Search for the cell housing the specified text and yield its (x, y) center coordinate. 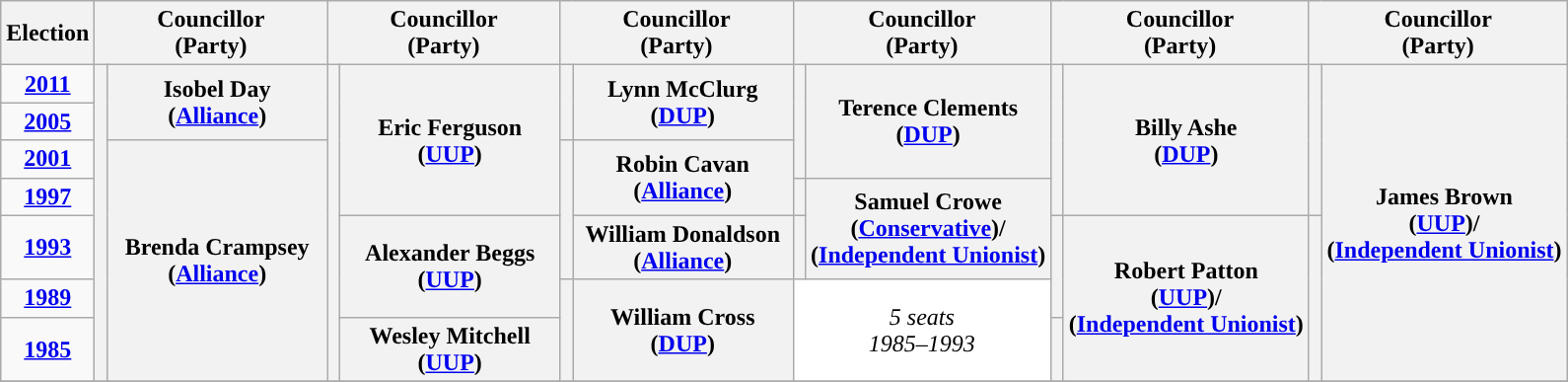
Robert Patton (UUP)/ (Independent Unionist) (1185, 298)
2001 (47, 159)
Alexander Beggs (UUP) (450, 267)
2005 (47, 121)
1985 (47, 349)
Terence Clements (DUP) (929, 121)
Robin Cavan (Alliance) (682, 178)
Isobel Day (Alliance) (217, 103)
Lynn McClurg (DUP) (682, 103)
William Donaldson (Alliance) (682, 247)
Wesley Mitchell (UUP) (450, 349)
1989 (47, 298)
5 seats1985–1993 (922, 330)
2011 (47, 84)
Billy Ashe (DUP) (1185, 140)
Eric Ferguson (UUP) (450, 140)
Samuel Crowe (Conservative)/ (Independent Unionist) (929, 229)
1997 (47, 196)
William Cross (DUP) (682, 330)
1993 (47, 247)
Election (47, 34)
James Brown (UUP)/ (Independent Unionist) (1444, 223)
Brenda Crampsey (Alliance) (217, 261)
